For the text-containing cell, return its midpoint in [X, Y] coordinate format. 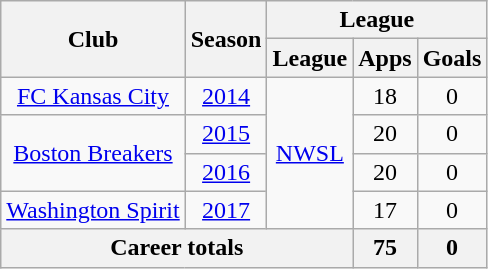
2016 [226, 172]
17 [385, 210]
Goals [452, 58]
Career totals [177, 248]
18 [385, 96]
NWSL [310, 153]
2015 [226, 134]
Club [93, 39]
Season [226, 39]
Apps [385, 58]
2014 [226, 96]
2017 [226, 210]
Boston Breakers [93, 153]
FC Kansas City [93, 96]
Washington Spirit [93, 210]
75 [385, 248]
